Scan for the cell matching the given text and deliver its [X, Y] coordinate at center. 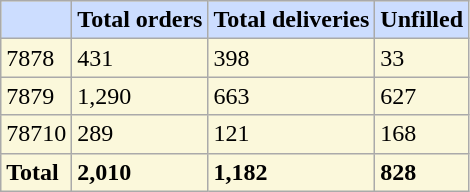
121 [292, 134]
78710 [36, 134]
168 [422, 134]
627 [422, 96]
Unfilled [422, 20]
7879 [36, 96]
Total deliveries [292, 20]
431 [140, 58]
398 [292, 58]
Total [36, 172]
Total orders [140, 20]
1,182 [292, 172]
663 [292, 96]
7878 [36, 58]
2,010 [140, 172]
828 [422, 172]
289 [140, 134]
33 [422, 58]
1,290 [140, 96]
